Return (X, Y) of the center of cell containing provided text 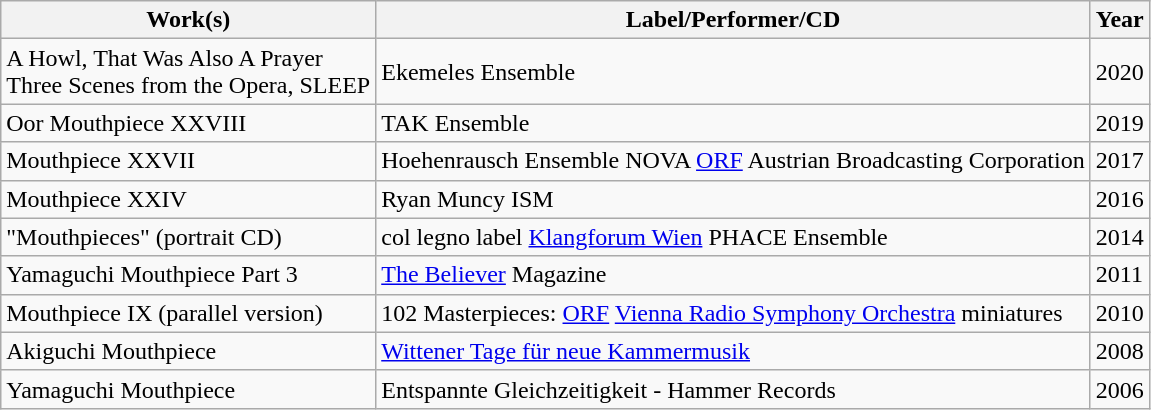
Akiguchi Mouthpiece (188, 351)
2008 (1120, 351)
Ryan Muncy ISM (734, 199)
Year (1120, 20)
A Howl, That Was Also A PrayerThree Scenes from the Opera, SLEEP (188, 72)
2011 (1120, 275)
2019 (1120, 123)
The Believer Magazine (734, 275)
2014 (1120, 237)
Oor Mouthpiece XXVIII (188, 123)
Mouthpiece IX (parallel version) (188, 313)
2020 (1120, 72)
col legno label Klangforum Wien PHACE Ensemble (734, 237)
Mouthpiece XXIV (188, 199)
Ekemeles Ensemble (734, 72)
Hoehenrausch Ensemble NOVA ORF Austrian Broadcasting Corporation (734, 161)
2016 (1120, 199)
TAK Ensemble (734, 123)
"Mouthpieces" (portrait CD) (188, 237)
Mouthpiece XXVII (188, 161)
2017 (1120, 161)
102 Masterpieces: ORF Vienna Radio Symphony Orchestra miniatures (734, 313)
Yamaguchi Mouthpiece (188, 389)
Label/Performer/CD (734, 20)
Entspannte Gleichzeitigkeit - Hammer Records (734, 389)
Work(s) (188, 20)
2010 (1120, 313)
2006 (1120, 389)
Wittener Tage für neue Kammermusik (734, 351)
Yamaguchi Mouthpiece Part 3 (188, 275)
